Output the (x, y) coordinate of the center of the cell containing the given text.  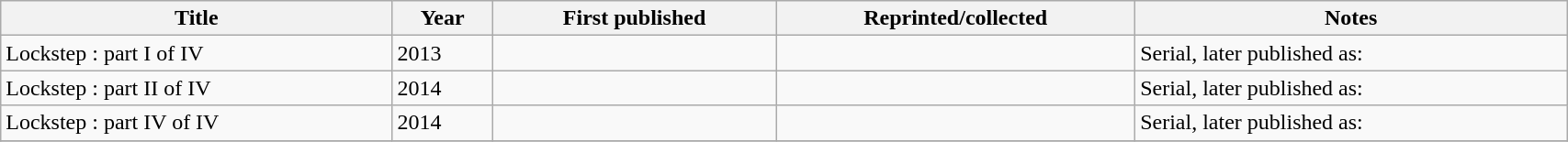
2013 (443, 53)
Reprinted/collected (955, 18)
First published (634, 18)
Lockstep : part IV of IV (197, 123)
Title (197, 18)
Year (443, 18)
Lockstep : part I of IV (197, 53)
Notes (1351, 18)
Lockstep : part II of IV (197, 88)
